Detect which cell encompasses the target text, then output its (x, y) center coordinate. 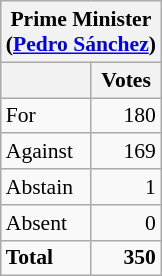
0 (126, 223)
Total (46, 258)
1 (126, 187)
Against (46, 152)
For (46, 116)
Votes (126, 80)
Absent (46, 223)
169 (126, 152)
Abstain (46, 187)
350 (126, 258)
180 (126, 116)
Prime Minister(Pedro Sánchez) (81, 32)
